Pinpoint the cell where the given text exists, returning its (X, Y) midpoint coordinate. 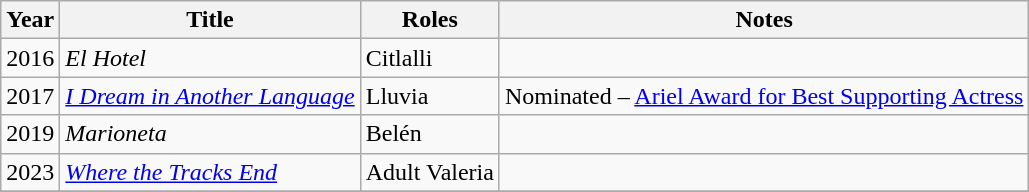
Where the Tracks End (210, 172)
Roles (430, 20)
2023 (30, 172)
Belén (430, 134)
Adult Valeria (430, 172)
2019 (30, 134)
Marioneta (210, 134)
Citlalli (430, 58)
Nominated – Ariel Award for Best Supporting Actress (764, 96)
Year (30, 20)
Lluvia (430, 96)
Notes (764, 20)
2016 (30, 58)
El Hotel (210, 58)
Title (210, 20)
I Dream in Another Language (210, 96)
2017 (30, 96)
